Output the [X, Y] coordinate of the center of the cell containing the given text.  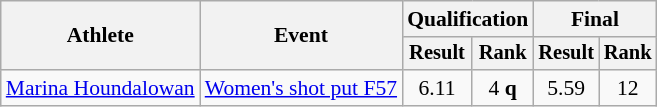
4 q [502, 88]
Qualification [468, 19]
Marina Houndalowan [100, 88]
Women's shot put F57 [301, 88]
Event [301, 36]
6.11 [437, 88]
Final [594, 19]
12 [628, 88]
5.59 [566, 88]
Athlete [100, 36]
